Identify which cell holds the provided text, then report its [X, Y] central coordinate. 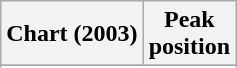
Chart (2003) [72, 34]
Peakposition [189, 34]
